Extract the [X, Y] coordinate from the center of the cell holding the provided text.  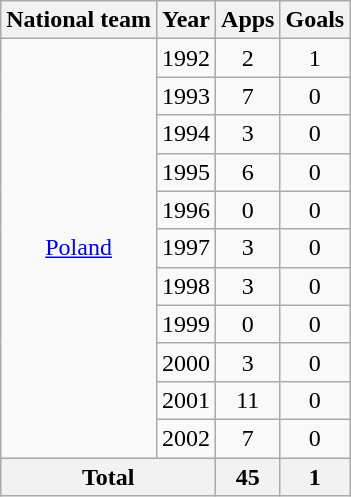
Goals [315, 20]
1996 [186, 210]
45 [248, 477]
1992 [186, 58]
2 [248, 58]
11 [248, 400]
1994 [186, 134]
2000 [186, 362]
National team [79, 20]
2002 [186, 438]
Year [186, 20]
1993 [186, 96]
2001 [186, 400]
Apps [248, 20]
Poland [79, 248]
1999 [186, 324]
1995 [186, 172]
1997 [186, 248]
1998 [186, 286]
Total [108, 477]
6 [248, 172]
